Return the [X, Y] coordinate for the center point of the cell that contains the specified text.  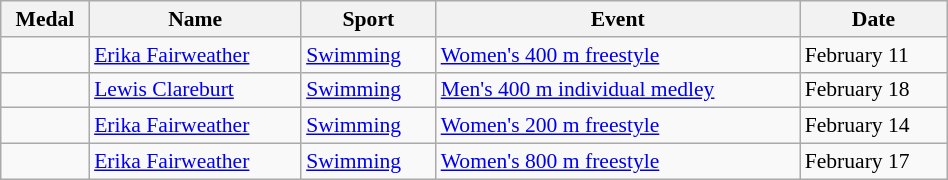
Women's 400 m freestyle [618, 55]
Lewis Clareburt [195, 90]
Name [195, 19]
Sport [368, 19]
Event [618, 19]
February 18 [874, 90]
Women's 200 m freestyle [618, 126]
February 11 [874, 55]
Men's 400 m individual medley [618, 90]
February 17 [874, 162]
February 14 [874, 126]
Medal [45, 19]
Women's 800 m freestyle [618, 162]
Date [874, 19]
